Pinpoint the cell where the given text exists, returning its [x, y] midpoint coordinate. 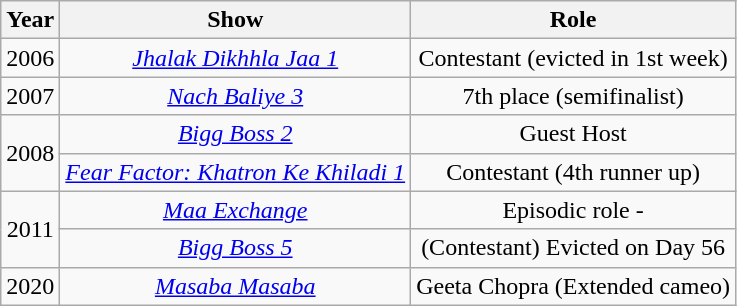
Jhalak Dikhhla Jaa 1 [236, 58]
Contestant (4th runner up) [574, 172]
Role [574, 20]
2008 [30, 153]
Fear Factor: Khatron Ke Khiladi 1 [236, 172]
Contestant (evicted in 1st week) [574, 58]
Nach Baliye 3 [236, 96]
Bigg Boss 2 [236, 134]
2006 [30, 58]
Guest Host [574, 134]
Maa Exchange [236, 210]
Episodic role - [574, 210]
Show [236, 20]
Geeta Chopra (Extended cameo) [574, 286]
2011 [30, 229]
2007 [30, 96]
Year [30, 20]
(Contestant) Evicted on Day 56 [574, 248]
Bigg Boss 5 [236, 248]
Masaba Masaba [236, 286]
7th place (semifinalist) [574, 96]
2020 [30, 286]
